Capture the cell that displays the provided text and extract its (X, Y) central coordinate. 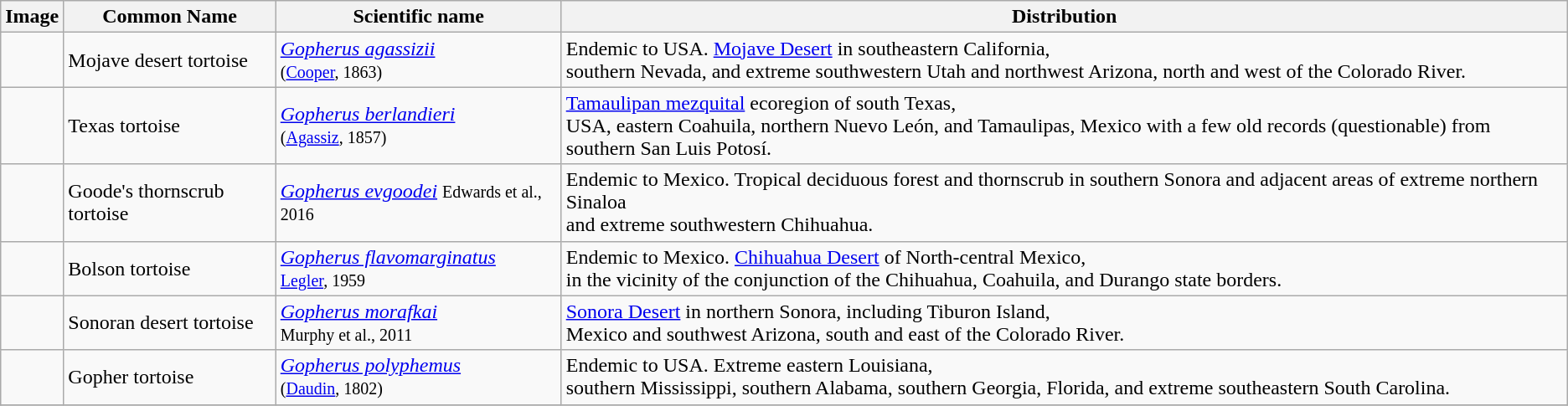
Gopherus polyphemus(Daudin, 1802) (419, 377)
Sonora Desert in northern Sonora, including Tiburon Island,Mexico and southwest Arizona, south and east of the Colorado River. (1064, 323)
Scientific name (419, 17)
Common Name (169, 17)
Mojave desert tortoise (169, 60)
Gopherus evgoodei Edwards et al., 2016 (419, 203)
Endemic to USA. Extreme eastern Louisiana,southern Mississippi, southern Alabama, southern Georgia, Florida, and extreme southeastern South Carolina. (1064, 377)
Gopherus berlandieri(Agassiz, 1857) (419, 126)
Bolson tortoise (169, 268)
Gopherus morafkaiMurphy et al., 2011 (419, 323)
Gopherus flavomarginatusLegler, 1959 (419, 268)
Texas tortoise (169, 126)
Gopher tortoise (169, 377)
Goode's thornscrub tortoise (169, 203)
Endemic to Mexico. Chihuahua Desert of North-central Mexico,in the vicinity of the conjunction of the Chihuahua, Coahuila, and Durango state borders. (1064, 268)
Sonoran desert tortoise (169, 323)
Gopherus agassizii(Cooper, 1863) (419, 60)
Distribution (1064, 17)
Image (32, 17)
